Return the [X, Y] coordinate for the center point of the cell that contains the specified text.  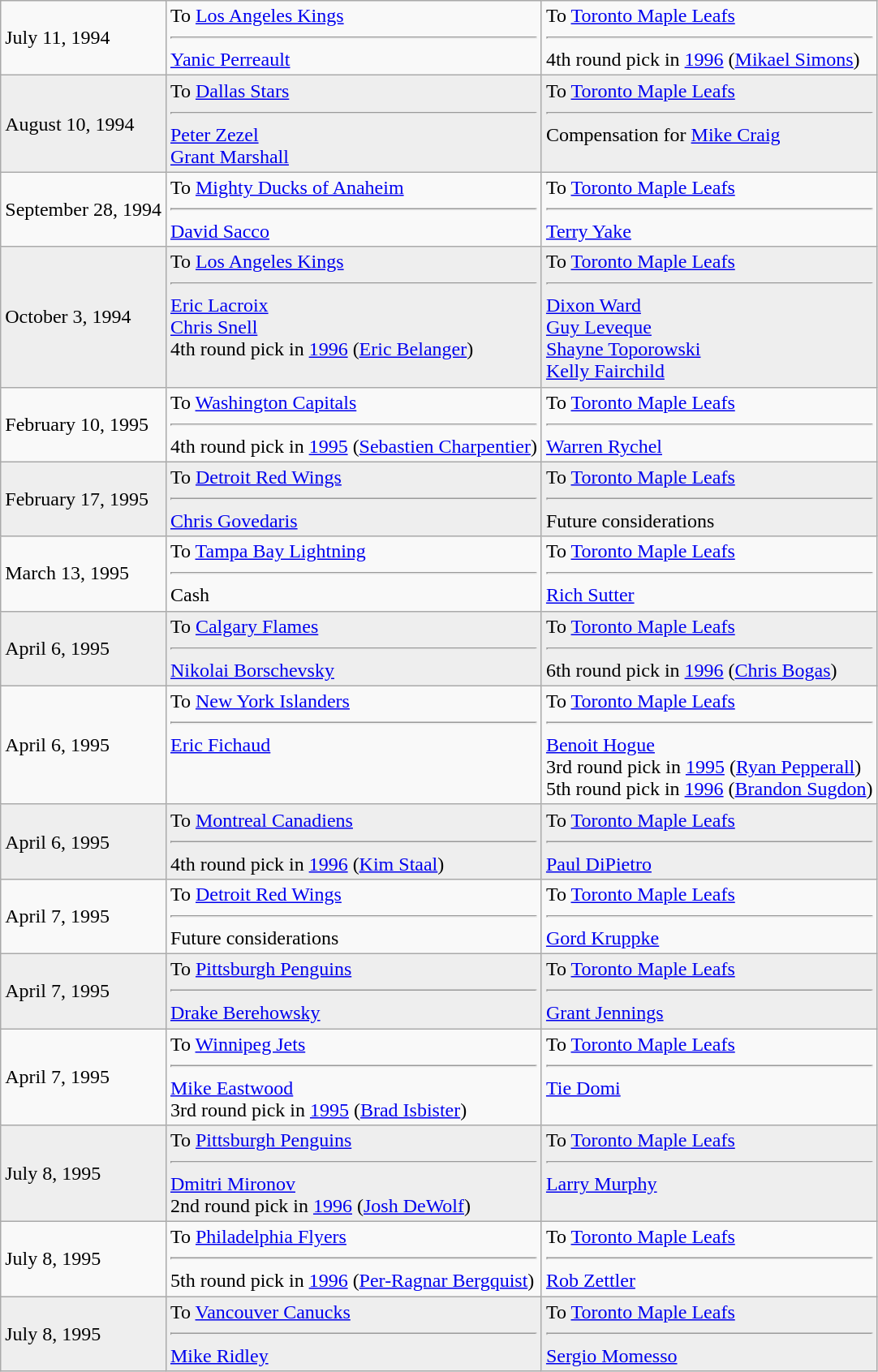
To Toronto Maple LeafsGrant Jennings [709, 991]
To Toronto Maple LeafsWarren Rychel [709, 424]
To New York IslandersEric Fichaud [354, 745]
To Winnipeg JetsMike Eastwood 3rd round pick in 1995 (Brad Isbister) [354, 1077]
To Los Angeles KingsYanic Perreault [354, 38]
July 11, 1994 [84, 38]
To Toronto Maple LeafsCompensation for Mike Craig [709, 123]
February 10, 1995 [84, 424]
To Toronto Maple LeafsDixon Ward Guy Leveque Shayne Toporowski Kelly Fairchild [709, 316]
To Toronto Maple LeafsTie Domi [709, 1077]
To Toronto Maple LeafsBenoit Hogue 3rd round pick in 1995 (Ryan Pepperall) 5th round pick in 1996 (Brandon Sugdon) [709, 745]
February 17, 1995 [84, 499]
To Toronto Maple LeafsRob Zettler [709, 1259]
August 10, 1994 [84, 123]
To Philadelphia Flyers5th round pick in 1996 (Per-Ragnar Bergquist) [354, 1259]
To Mighty Ducks of AnaheimDavid Sacco [354, 209]
To Toronto Maple Leafs6th round pick in 1996 (Chris Bogas) [709, 648]
To Toronto Maple LeafsLarry Murphy [709, 1173]
To Dallas StarsPeter Zezel Grant Marshall [354, 123]
To Toronto Maple LeafsFuture considerations [709, 499]
To Toronto Maple LeafsRich Sutter [709, 574]
To Tampa Bay LightningCash [354, 574]
To Montreal Canadiens4th round pick in 1996 (Kim Staal) [354, 841]
To Toronto Maple LeafsTerry Yake [709, 209]
To Toronto Maple Leafs4th round pick in 1996 (Mikael Simons) [709, 38]
To Detroit Red WingsFuture considerations [354, 916]
To Vancouver CanucksMike Ridley [354, 1334]
To Toronto Maple LeafsPaul DiPietro [709, 841]
To Calgary FlamesNikolai Borschevsky [354, 648]
To Pittsburgh PenguinsDmitri Mironov 2nd round pick in 1996 (Josh DeWolf) [354, 1173]
To Toronto Maple LeafsGord Kruppke [709, 916]
September 28, 1994 [84, 209]
To Detroit Red WingsChris Govedaris [354, 499]
To Washington Capitals4th round pick in 1995 (Sebastien Charpentier) [354, 424]
March 13, 1995 [84, 574]
To Los Angeles KingsEric Lacroix Chris Snell 4th round pick in 1996 (Eric Belanger) [354, 316]
To Toronto Maple LeafsSergio Momesso [709, 1334]
October 3, 1994 [84, 316]
To Pittsburgh PenguinsDrake Berehowsky [354, 991]
